Provide the (X, Y) coordinate of the cell's center where the given text is located.  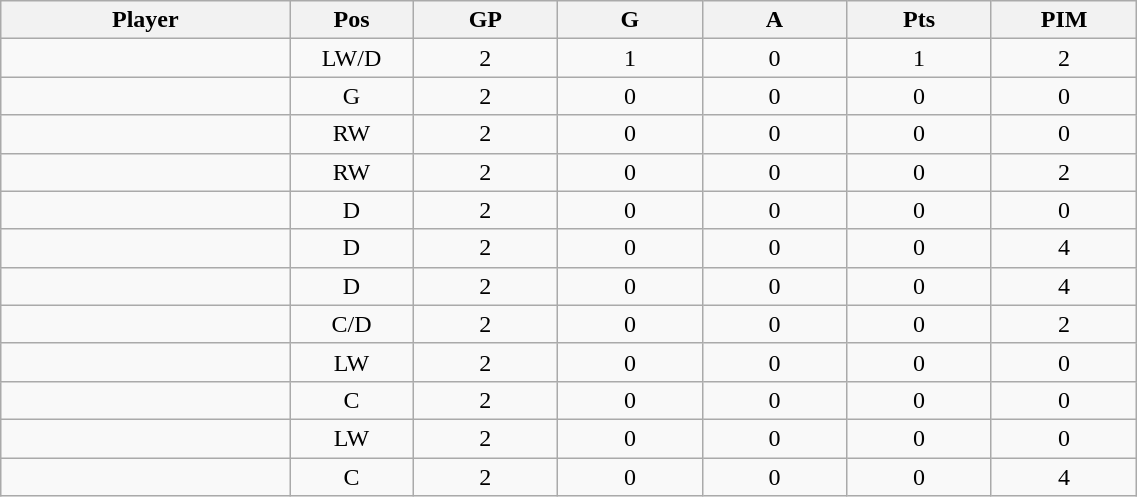
Pos (352, 20)
A (774, 20)
LW/D (352, 58)
C/D (352, 324)
Pts (920, 20)
PIM (1064, 20)
Player (146, 20)
GP (486, 20)
